Extract the [X, Y] coordinate from the center of the cell holding the provided text.  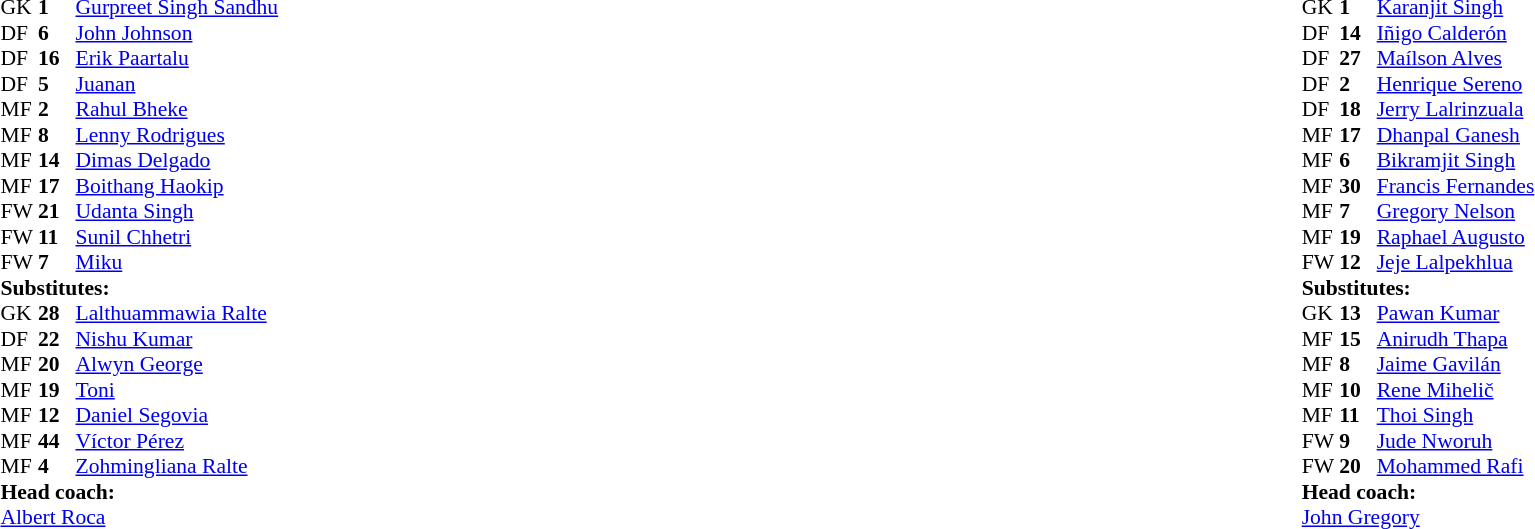
Francis Fernandes [1456, 186]
Udanta Singh [178, 211]
Jerry Lalrinzuala [1456, 109]
44 [57, 441]
Daniel Segovia [178, 415]
Boithang Haokip [178, 186]
18 [1358, 109]
Juanan [178, 84]
Alwyn George [178, 365]
Toni [178, 390]
Rahul Bheke [178, 109]
Raphael Augusto [1456, 237]
Henrique Sereno [1456, 84]
Mohammed Rafi [1456, 467]
Lalthuammawia Ralte [178, 313]
4 [57, 467]
Lenny Rodrigues [178, 135]
Jude Nworuh [1456, 441]
22 [57, 339]
Maílson Alves [1456, 59]
Pawan Kumar [1456, 313]
Jaime Gavilán [1456, 365]
Miku [178, 263]
27 [1358, 59]
15 [1358, 339]
21 [57, 211]
28 [57, 313]
Gregory Nelson [1456, 211]
9 [1358, 441]
Sunil Chhetri [178, 237]
Víctor Pérez [178, 441]
30 [1358, 186]
Jeje Lalpekhlua [1456, 263]
Thoi Singh [1456, 415]
John Johnson [178, 33]
Anirudh Thapa [1456, 339]
Bikramjit Singh [1456, 161]
Dhanpal Ganesh [1456, 135]
Erik Paartalu [178, 59]
Zohmingliana Ralte [178, 467]
16 [57, 59]
Rene Mihelič [1456, 390]
5 [57, 84]
13 [1358, 313]
Dimas Delgado [178, 161]
Iñigo Calderón [1456, 33]
10 [1358, 390]
Nishu Kumar [178, 339]
